Return the [X, Y] coordinate for the center point of the cell that contains the specified text.  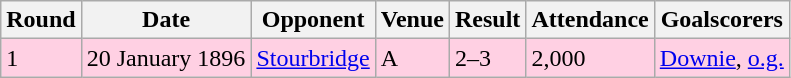
Opponent [313, 20]
20 January 1896 [166, 58]
Result [487, 20]
Attendance [590, 20]
A [412, 58]
Downie, o.g. [722, 58]
Date [166, 20]
Stourbridge [313, 58]
1 [41, 58]
Goalscorers [722, 20]
2,000 [590, 58]
Round [41, 20]
2–3 [487, 58]
Venue [412, 20]
